Return (x, y) of the center of cell containing provided text 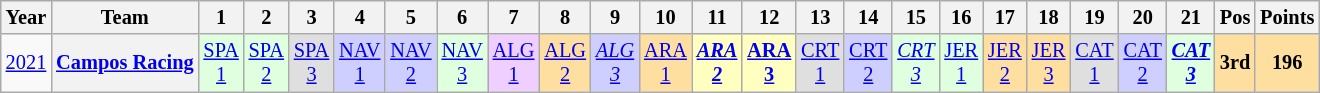
5 (410, 17)
ARA1 (666, 63)
NAV1 (360, 63)
10 (666, 17)
CAT1 (1094, 63)
2021 (26, 63)
13 (820, 17)
3 (312, 17)
18 (1049, 17)
SPA3 (312, 63)
6 (462, 17)
15 (916, 17)
12 (769, 17)
Year (26, 17)
4 (360, 17)
CAT2 (1143, 63)
CAT3 (1191, 63)
2 (266, 17)
14 (868, 17)
CRT3 (916, 63)
JER2 (1005, 63)
SPA1 (220, 63)
19 (1094, 17)
SPA2 (266, 63)
17 (1005, 17)
ALG2 (565, 63)
ALG1 (514, 63)
8 (565, 17)
20 (1143, 17)
JER1 (961, 63)
1 (220, 17)
21 (1191, 17)
9 (615, 17)
NAV3 (462, 63)
NAV2 (410, 63)
CRT2 (868, 63)
Pos (1235, 17)
16 (961, 17)
ARA2 (717, 63)
ARA3 (769, 63)
7 (514, 17)
Team (124, 17)
Campos Racing (124, 63)
JER3 (1049, 63)
ALG3 (615, 63)
11 (717, 17)
CRT1 (820, 63)
3rd (1235, 63)
Points (1287, 17)
196 (1287, 63)
